Return (X, Y) of the center of cell containing provided text 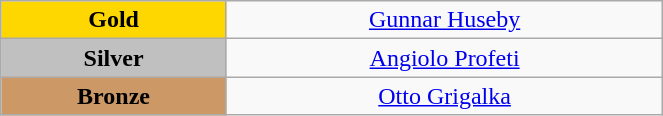
Gunnar Huseby (444, 20)
Otto Grigalka (444, 96)
Angiolo Profeti (444, 58)
Gold (114, 20)
Silver (114, 58)
Bronze (114, 96)
